Return (X, Y) of the center of cell containing provided text 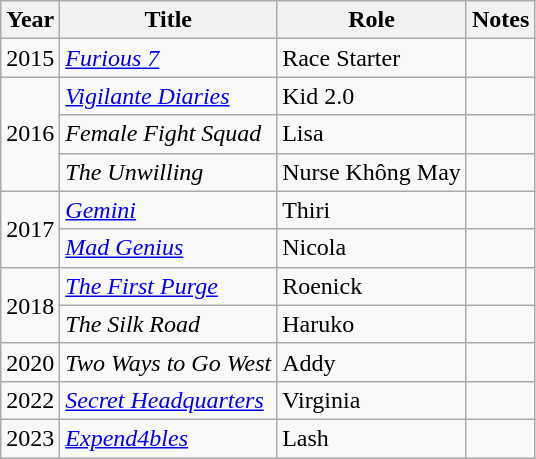
Mad Genius (168, 248)
Thiri (372, 210)
Vigilante Diaries (168, 96)
Lisa (372, 134)
2023 (30, 438)
Expend4bles (168, 438)
Female Fight Squad (168, 134)
Gemini (168, 210)
Haruko (372, 324)
2020 (30, 362)
Secret Headquarters (168, 400)
Virginia (372, 400)
The Silk Road (168, 324)
2022 (30, 400)
Notes (500, 20)
Nurse Không May (372, 172)
Roenick (372, 286)
2018 (30, 305)
2016 (30, 134)
Year (30, 20)
Lash (372, 438)
Furious 7 (168, 58)
The Unwilling (168, 172)
2015 (30, 58)
Role (372, 20)
Kid 2.0 (372, 96)
Title (168, 20)
Nicola (372, 248)
Race Starter (372, 58)
The First Purge (168, 286)
2017 (30, 229)
Addy (372, 362)
Two Ways to Go West (168, 362)
